Return the (X, Y) coordinate for the center point of the cell that contains the specified text.  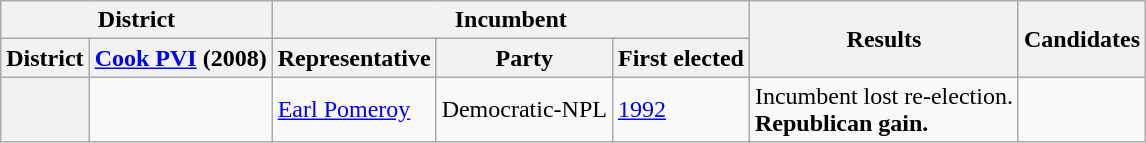
Incumbent lost re-election.Republican gain. (884, 110)
Democratic-NPL (524, 110)
Incumbent (510, 20)
First elected (680, 58)
Cook PVI (2008) (180, 58)
1992 (680, 110)
Party (524, 58)
Results (884, 39)
Candidates (1082, 39)
Representative (354, 58)
Earl Pomeroy (354, 110)
